Find where the given text appears and provide that cell's center as (x, y) coordinate. 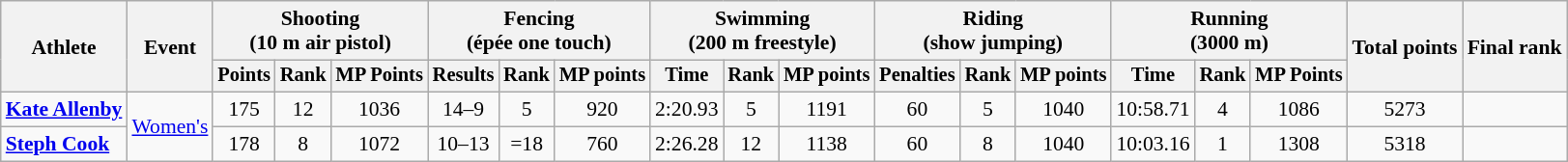
1308 (1298, 145)
Kate Allenby (64, 110)
Women's (170, 127)
760 (603, 145)
Event (170, 46)
Points (243, 76)
Shooting(10 m air pistol) (320, 31)
Steph Cook (64, 145)
Results (464, 76)
4 (1223, 110)
1138 (827, 145)
Athlete (64, 46)
178 (243, 145)
14–9 (464, 110)
10:03.16 (1153, 145)
1 (1223, 145)
=18 (527, 145)
10–13 (464, 145)
Running(3000 m) (1229, 31)
2:20.93 (686, 110)
175 (243, 110)
Riding(show jumping) (993, 31)
920 (603, 110)
1036 (379, 110)
Fencing(épée one touch) (539, 31)
Swimming(200 m freestyle) (762, 31)
1191 (827, 110)
10:58.71 (1153, 110)
Total points (1405, 46)
2:26.28 (686, 145)
Final rank (1515, 46)
Penalties (917, 76)
1086 (1298, 110)
1072 (379, 145)
5318 (1405, 145)
5273 (1405, 110)
